Detect which cell encompasses the target text, then output its (x, y) center coordinate. 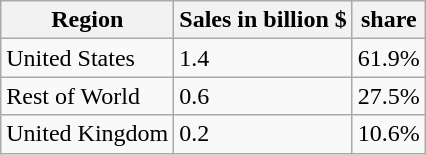
Rest of World (88, 96)
10.6% (388, 134)
Sales in billion $ (263, 20)
United States (88, 58)
61.9% (388, 58)
0.2 (263, 134)
Region (88, 20)
1.4 (263, 58)
0.6 (263, 96)
27.5% (388, 96)
share (388, 20)
United Kingdom (88, 134)
